Capture the cell that displays the provided text and extract its [X, Y] central coordinate. 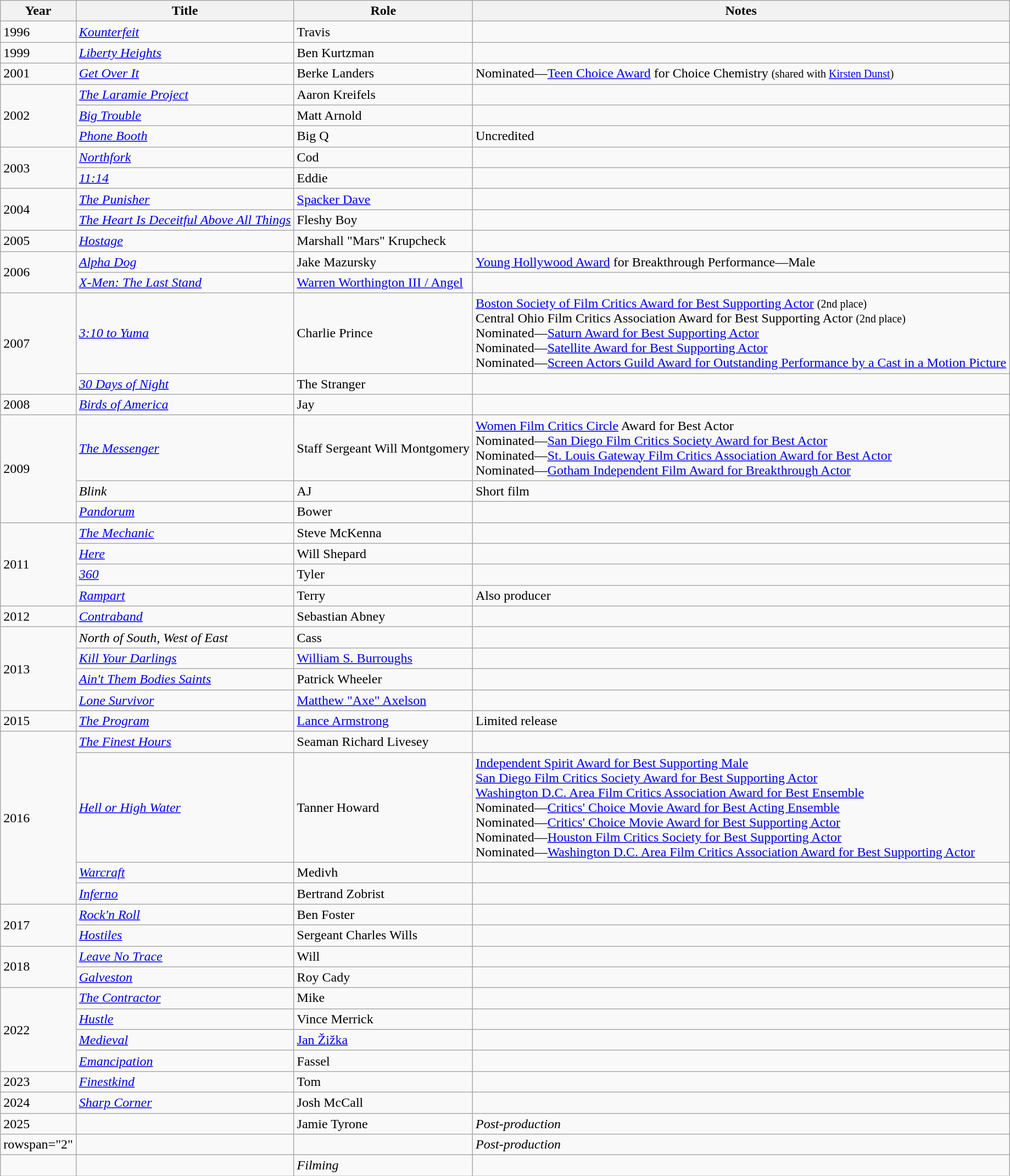
Steve McKenna [383, 533]
2016 [38, 818]
Uncredited [740, 136]
Rock'n Roll [185, 915]
Inferno [185, 894]
The Punisher [185, 199]
Pandorum [185, 512]
Tanner Howard [383, 807]
360 [185, 575]
Notes [740, 11]
Travis [383, 32]
Blink [185, 491]
Kill Your Darlings [185, 658]
Sergeant Charles Wills [383, 935]
The Heart Is Deceitful Above All Things [185, 220]
Northfork [185, 157]
2003 [38, 168]
Young Hollywood Award for Breakthrough Performance—Male [740, 262]
Fassel [383, 1061]
2004 [38, 209]
2006 [38, 272]
Warren Worthington III / Angel [383, 283]
Jamie Tyrone [383, 1123]
The Contractor [185, 998]
Vince Merrick [383, 1019]
Aaron Kreifels [383, 94]
Birds of America [185, 405]
Warcraft [185, 873]
Staff Sergeant Will Montgomery [383, 448]
The Mechanic [185, 533]
Phone Booth [185, 136]
Liberty Heights [185, 53]
Jay [383, 405]
Lone Survivor [185, 700]
Ben Kurtzman [383, 53]
William S. Burroughs [383, 658]
Nominated—Teen Choice Award for Choice Chemistry (shared with Kirsten Dunst) [740, 74]
Bertrand Zobrist [383, 894]
Josh McCall [383, 1102]
Rampart [185, 595]
30 Days of Night [185, 384]
Sebastian Abney [383, 616]
X-Men: The Last Stand [185, 283]
Contraband [185, 616]
Hell or High Water [185, 807]
Ain't Them Bodies Saints [185, 679]
Eddie [383, 178]
Will [383, 956]
Tom [383, 1082]
Matthew "Axe" Axelson [383, 700]
Hustle [185, 1019]
The Messenger [185, 448]
2017 [38, 925]
Big Trouble [185, 115]
1996 [38, 32]
2022 [38, 1029]
Filming [383, 1166]
2002 [38, 115]
North of South, West of East [185, 637]
2015 [38, 721]
Seaman Richard Livesey [383, 742]
Mike [383, 998]
Fleshy Boy [383, 220]
Medieval [185, 1040]
Alpha Dog [185, 262]
2001 [38, 74]
Jake Mazursky [383, 262]
2005 [38, 241]
Get Over It [185, 74]
The Stranger [383, 384]
Short film [740, 491]
Spacker Dave [383, 199]
Lance Armstrong [383, 721]
Leave No Trace [185, 956]
The Finest Hours [185, 742]
2023 [38, 1082]
Roy Cady [383, 977]
Terry [383, 595]
2013 [38, 668]
Will Shepard [383, 554]
Tyler [383, 575]
Kounterfeit [185, 32]
1999 [38, 53]
rowspan="2" [38, 1145]
2018 [38, 967]
2009 [38, 469]
Marshall "Mars" Krupcheck [383, 241]
Role [383, 11]
Ben Foster [383, 915]
2008 [38, 405]
Also producer [740, 595]
2024 [38, 1102]
Patrick Wheeler [383, 679]
2012 [38, 616]
Matt Arnold [383, 115]
Medivh [383, 873]
The Program [185, 721]
AJ [383, 491]
Finestkind [185, 1082]
Cod [383, 157]
Jan Žižka [383, 1040]
The Laramie Project [185, 94]
3:10 to Yuma [185, 333]
2025 [38, 1123]
Limited release [740, 721]
11:14 [185, 178]
Sharp Corner [185, 1102]
Galveston [185, 977]
Bower [383, 512]
Title [185, 11]
Here [185, 554]
Year [38, 11]
Big Q [383, 136]
2011 [38, 564]
Hostiles [185, 935]
Emancipation [185, 1061]
Hostage [185, 241]
Berke Landers [383, 74]
Charlie Prince [383, 333]
Cass [383, 637]
2007 [38, 344]
